Scan for the cell matching the given text and deliver its [X, Y] coordinate at center. 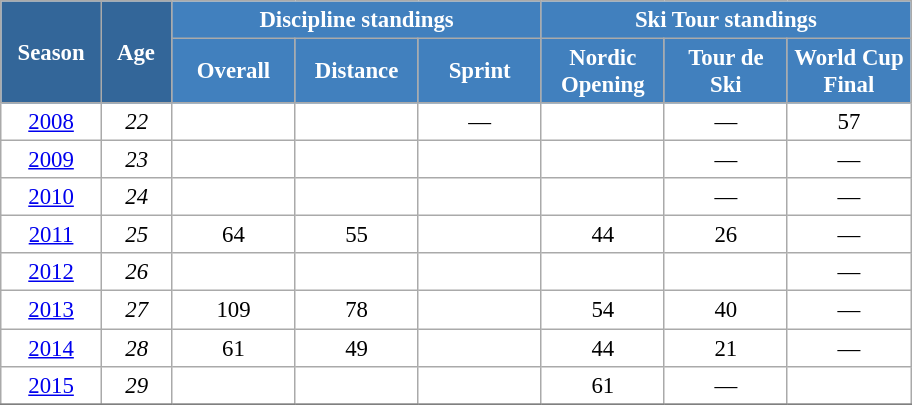
109 [234, 310]
27 [136, 310]
Season [52, 52]
24 [136, 197]
2015 [52, 385]
Ski Tour standings [726, 20]
2012 [52, 273]
40 [726, 310]
2009 [52, 160]
57 [848, 122]
78 [356, 310]
25 [136, 235]
23 [136, 160]
2013 [52, 310]
Age [136, 52]
29 [136, 385]
2010 [52, 197]
NordicOpening [602, 72]
Overall [234, 72]
49 [356, 348]
Sprint [480, 72]
2011 [52, 235]
Tour deSki [726, 72]
22 [136, 122]
World CupFinal [848, 72]
2014 [52, 348]
21 [726, 348]
54 [602, 310]
64 [234, 235]
Discipline standings [356, 20]
Distance [356, 72]
2008 [52, 122]
55 [356, 235]
28 [136, 348]
